From the cell containing the given text, extract its center point as (x, y) coordinate. 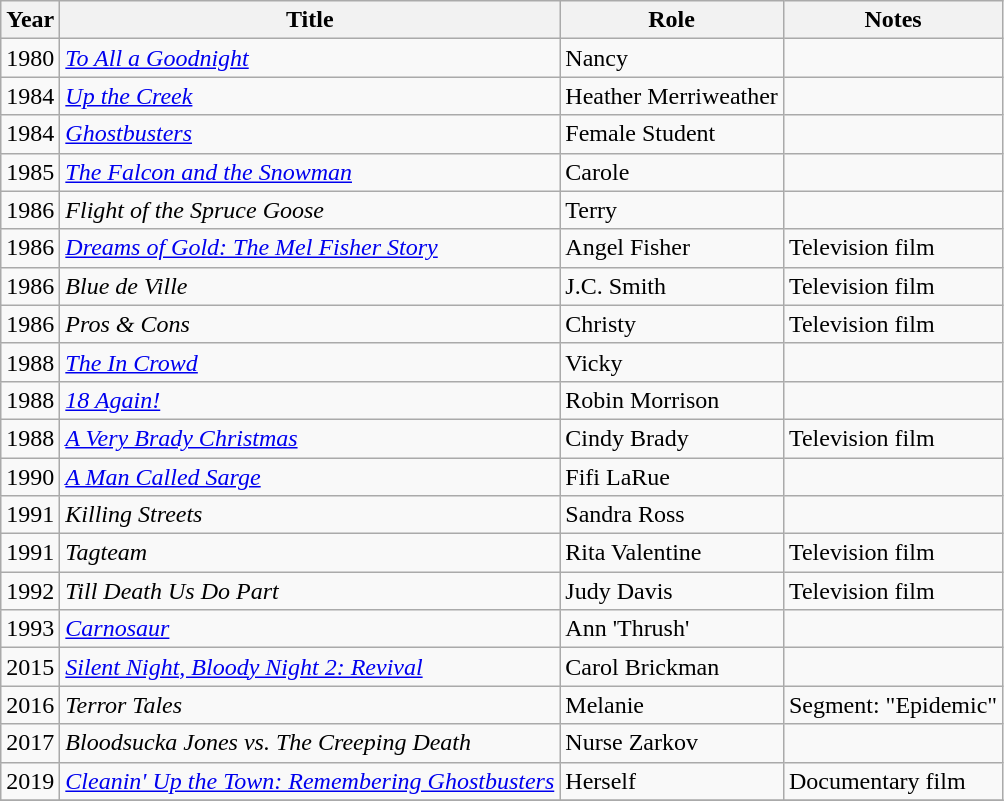
Nancy (672, 58)
Year (30, 20)
Tagteam (310, 553)
1985 (30, 172)
Heather Merriweather (672, 96)
Angel Fisher (672, 248)
Flight of the Spruce Goose (310, 210)
2016 (30, 705)
A Man Called Sarge (310, 477)
Notes (892, 20)
Terror Tales (310, 705)
Ghostbusters (310, 134)
Till Death Us Do Part (310, 591)
1980 (30, 58)
Bloodsucka Jones vs. The Creeping Death (310, 743)
Robin Morrison (672, 400)
2019 (30, 781)
The Falcon and the Snowman (310, 172)
Sandra Ross (672, 515)
Fifi LaRue (672, 477)
Herself (672, 781)
Silent Night, Bloody Night 2: Revival (310, 667)
2017 (30, 743)
Nurse Zarkov (672, 743)
Pros & Cons (310, 324)
Terry (672, 210)
Title (310, 20)
Killing Streets (310, 515)
Carole (672, 172)
Carnosaur (310, 629)
1992 (30, 591)
The In Crowd (310, 362)
1990 (30, 477)
Rita Valentine (672, 553)
Judy Davis (672, 591)
Up the Creek (310, 96)
J.C. Smith (672, 286)
Vicky (672, 362)
To All a Goodnight (310, 58)
Christy (672, 324)
Ann 'Thrush' (672, 629)
Female Student (672, 134)
A Very Brady Christmas (310, 438)
2015 (30, 667)
Segment: "Epidemic" (892, 705)
Melanie (672, 705)
Role (672, 20)
Documentary film (892, 781)
Blue de Ville (310, 286)
1993 (30, 629)
Dreams of Gold: The Mel Fisher Story (310, 248)
18 Again! (310, 400)
Carol Brickman (672, 667)
Cleanin' Up the Town: Remembering Ghostbusters (310, 781)
Cindy Brady (672, 438)
